Find where the given text appears and provide that cell's center as [x, y] coordinate. 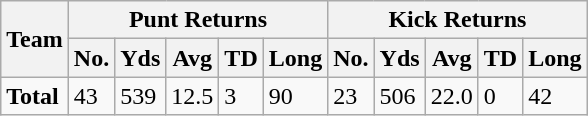
23 [351, 96]
539 [140, 96]
90 [295, 96]
0 [500, 96]
506 [400, 96]
3 [241, 96]
Punt Returns [198, 20]
Total [35, 96]
Kick Returns [458, 20]
22.0 [452, 96]
12.5 [192, 96]
42 [555, 96]
43 [91, 96]
Team [35, 39]
